Detect which cell encompasses the target text, then output its (x, y) center coordinate. 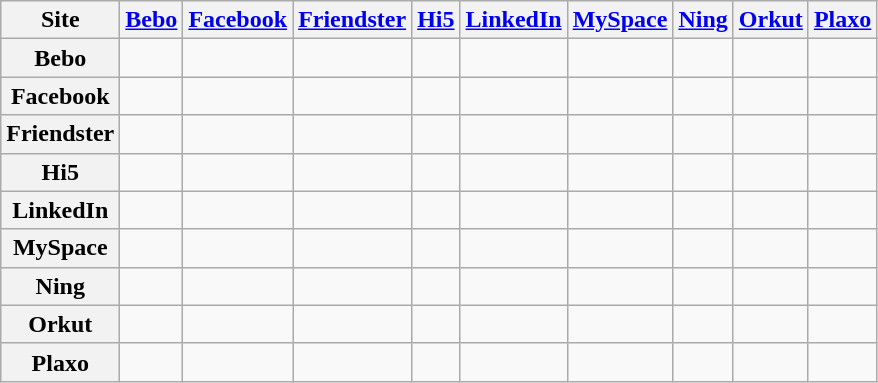
Site (60, 20)
